Locate the cell with the specified text and output its [X, Y] center coordinate. 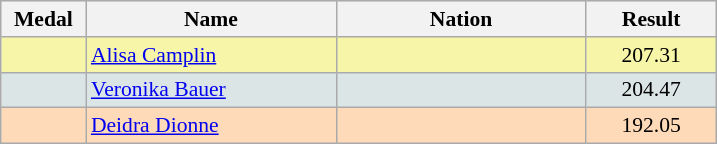
Medal [44, 19]
192.05 [651, 126]
Name [211, 19]
207.31 [651, 55]
Alisa Camplin [211, 55]
Nation [461, 19]
204.47 [651, 90]
Deidra Dionne [211, 126]
Veronika Bauer [211, 90]
Result [651, 19]
